Find where the given text appears and provide that cell's center as (X, Y) coordinate. 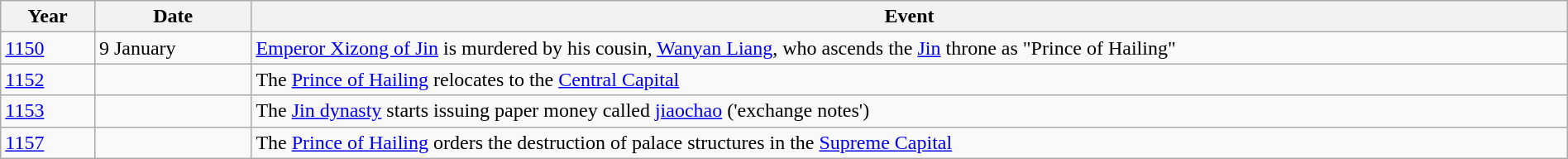
The Prince of Hailing orders the destruction of palace structures in the Supreme Capital (910, 142)
Event (910, 17)
1153 (48, 111)
1157 (48, 142)
1152 (48, 79)
The Prince of Hailing relocates to the Central Capital (910, 79)
Emperor Xizong of Jin is murdered by his cousin, Wanyan Liang, who ascends the Jin throne as "Prince of Hailing" (910, 48)
Year (48, 17)
9 January (172, 48)
1150 (48, 48)
Date (172, 17)
The Jin dynasty starts issuing paper money called jiaochao ('exchange notes') (910, 111)
